Detect which cell encompasses the target text, then output its (X, Y) center coordinate. 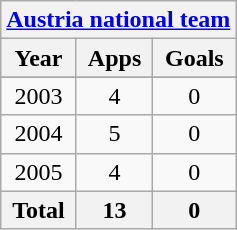
Goals (194, 58)
5 (114, 134)
Year (39, 58)
2005 (39, 172)
Total (39, 210)
Austria national team (118, 20)
Apps (114, 58)
2003 (39, 96)
13 (114, 210)
2004 (39, 134)
